Provide the (x, y) coordinate of the cell's center where the given text is located.  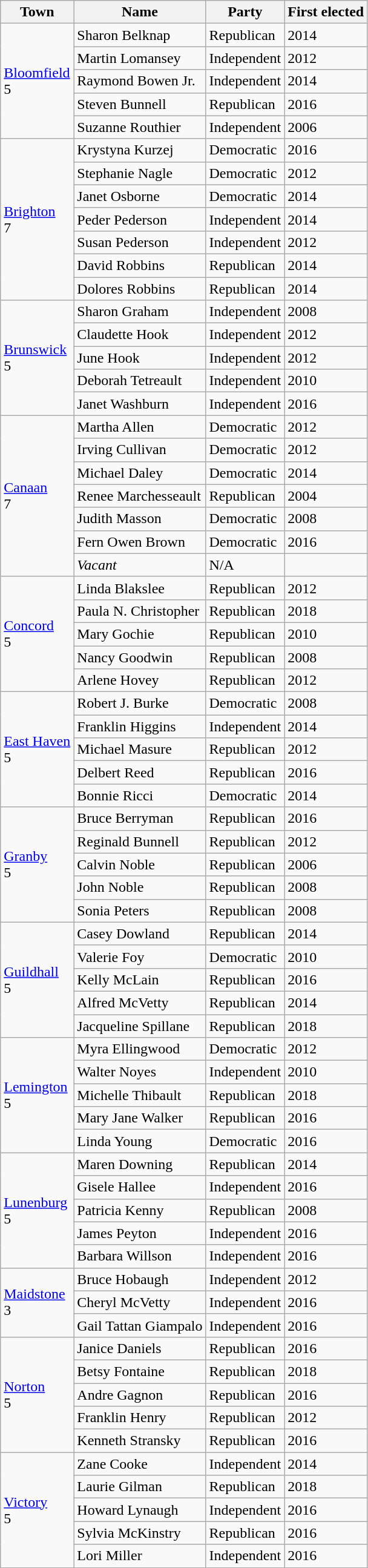
Steven Bunnell (140, 104)
Raymond Bowen Jr. (140, 81)
Irving Cullivan (140, 450)
Paula N. Christopher (140, 611)
Valerie Foy (140, 957)
Krystyna Kurzej (140, 150)
Kelly McLain (140, 980)
Mary Jane Walker (140, 1118)
Victory5 (38, 1510)
Town (38, 12)
Howard Lynaugh (140, 1510)
Bonnie Ricci (140, 796)
Stephanie Nagle (140, 173)
Walter Noyes (140, 1072)
Renee Marchesseault (140, 496)
Granby5 (38, 865)
Sharon Belknap (140, 35)
Name (140, 12)
Franklin Higgins (140, 726)
David Robbins (140, 265)
Martha Allen (140, 427)
Alfred McVetty (140, 1003)
Kenneth Stransky (140, 1441)
Michael Masure (140, 749)
Linda Blakslee (140, 588)
Dolores Robbins (140, 289)
Calvin Noble (140, 865)
Casey Dowland (140, 934)
Jacqueline Spillane (140, 1026)
Guildhall5 (38, 980)
Sharon Graham (140, 312)
Claudette Hook (140, 335)
Michael Daley (140, 473)
Concord5 (38, 634)
Laurie Gilman (140, 1487)
Lori Miller (140, 1556)
Janet Washburn (140, 404)
Michelle Thibault (140, 1095)
Delbert Reed (140, 772)
John Noble (140, 888)
Party (245, 12)
James Peyton (140, 1233)
Brighton7 (38, 219)
Nancy Goodwin (140, 657)
Janet Osborne (140, 196)
Norton5 (38, 1394)
Gail Tattan Giampalo (140, 1325)
Peder Pederson (140, 219)
Linda Young (140, 1141)
Zane Cooke (140, 1464)
Martin Lomansey (140, 58)
Sylvia McKinstry (140, 1533)
Susan Pederson (140, 242)
Mary Gochie (140, 634)
Suzanne Routhier (140, 127)
Janice Daniels (140, 1348)
Lunenburg5 (38, 1210)
Bruce Berryman (140, 819)
Judith Masson (140, 519)
Maidstone3 (38, 1302)
Fern Owen Brown (140, 542)
Patricia Kenny (140, 1210)
2004 (326, 496)
Canaan7 (38, 496)
Myra Ellingwood (140, 1049)
Cheryl McVetty (140, 1302)
Barbara Willson (140, 1256)
Arlene Hovey (140, 680)
First elected (326, 12)
Bloomfield5 (38, 81)
June Hook (140, 358)
Sonia Peters (140, 911)
East Haven5 (38, 749)
Andre Gagnon (140, 1394)
Deborah Tetreault (140, 381)
Franklin Henry (140, 1418)
Gisele Hallee (140, 1187)
N/A (245, 565)
Maren Downing (140, 1164)
Robert J. Burke (140, 703)
Brunswick5 (38, 358)
Betsy Fontaine (140, 1371)
Lemington5 (38, 1095)
Bruce Hobaugh (140, 1279)
Reginald Bunnell (140, 842)
Vacant (140, 565)
